Detect which cell encompasses the target text, then output its (x, y) center coordinate. 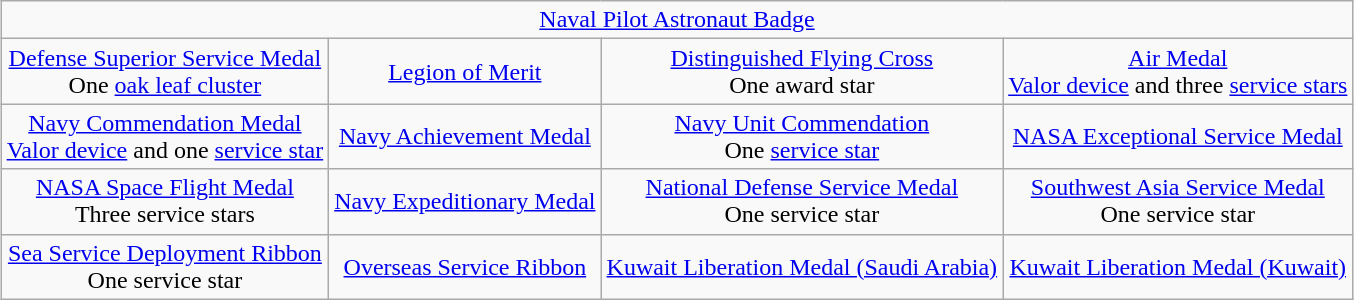
Defense Superior Service Medal One oak leaf cluster (165, 72)
Kuwait Liberation Medal (Saudi Arabia) (802, 266)
Navy Achievement Medal (465, 136)
Navy Unit Commendation One service star (802, 136)
Southwest Asia Service Medal One service star (1178, 202)
Navy Commendation Medal Valor device and one service star (165, 136)
Air Medal Valor device and three service stars (1178, 72)
Sea Service Deployment Ribbon One service star (165, 266)
NASA Exceptional Service Medal (1178, 136)
Distinguished Flying Cross One award star (802, 72)
Kuwait Liberation Medal (Kuwait) (1178, 266)
Legion of Merit (465, 72)
Naval Pilot Astronaut Badge (677, 20)
Overseas Service Ribbon (465, 266)
Navy Expeditionary Medal (465, 202)
NASA Space Flight Medal Three service stars (165, 202)
National Defense Service Medal One service star (802, 202)
